Output the [x, y] coordinate of the center of the cell containing the given text.  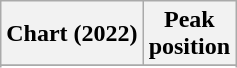
Chart (2022) [72, 34]
Peakposition [189, 34]
